Determine the [x, y] coordinate at the center of the cell enclosing the given text.  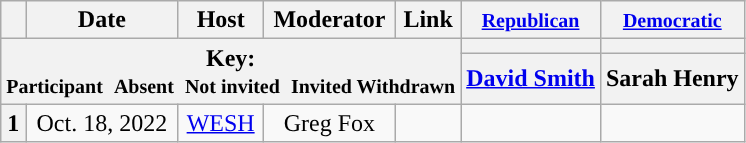
Moderator [329, 20]
Host [220, 20]
Link [428, 20]
Sarah Henry [672, 78]
Greg Fox [329, 123]
Date [102, 20]
WESH [220, 123]
Key: Participant Absent Not invited Invited Withdrawn [231, 72]
Democratic [672, 20]
Oct. 18, 2022 [102, 123]
Republican [531, 20]
David Smith [531, 78]
1 [14, 123]
